Determine the [x, y] coordinate at the center of the cell enclosing the given text.  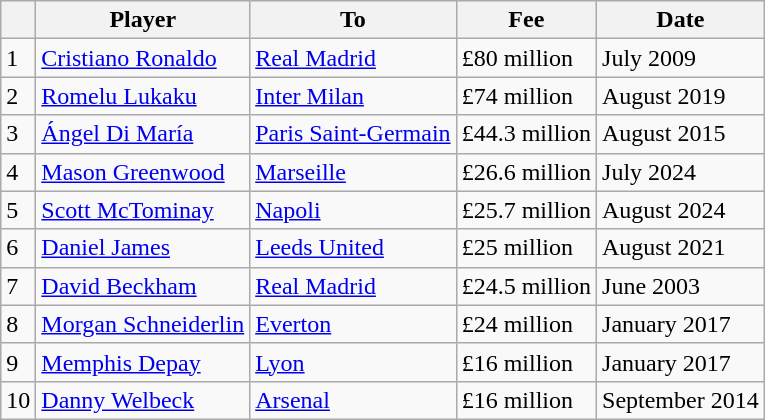
£25 million [526, 248]
5 [18, 210]
£24.5 million [526, 286]
Morgan Schneiderlin [143, 324]
David Beckham [143, 286]
£80 million [526, 58]
10 [18, 400]
£74 million [526, 96]
September 2014 [681, 400]
Everton [353, 324]
4 [18, 172]
Paris Saint-Germain [353, 134]
Napoli [353, 210]
Scott McTominay [143, 210]
Ángel Di María [143, 134]
Marseille [353, 172]
Danny Welbeck [143, 400]
9 [18, 362]
3 [18, 134]
June 2003 [681, 286]
£25.7 million [526, 210]
Fee [526, 20]
1 [18, 58]
7 [18, 286]
Lyon [353, 362]
Arsenal [353, 400]
Player [143, 20]
Date [681, 20]
Leeds United [353, 248]
£24 million [526, 324]
To [353, 20]
£44.3 million [526, 134]
6 [18, 248]
8 [18, 324]
Cristiano Ronaldo [143, 58]
July 2024 [681, 172]
July 2009 [681, 58]
£26.6 million [526, 172]
Memphis Depay [143, 362]
August 2024 [681, 210]
Romelu Lukaku [143, 96]
August 2015 [681, 134]
August 2021 [681, 248]
Mason Greenwood [143, 172]
2 [18, 96]
August 2019 [681, 96]
Inter Milan [353, 96]
Daniel James [143, 248]
